Extract the (X, Y) coordinate from the center of the cell holding the provided text.  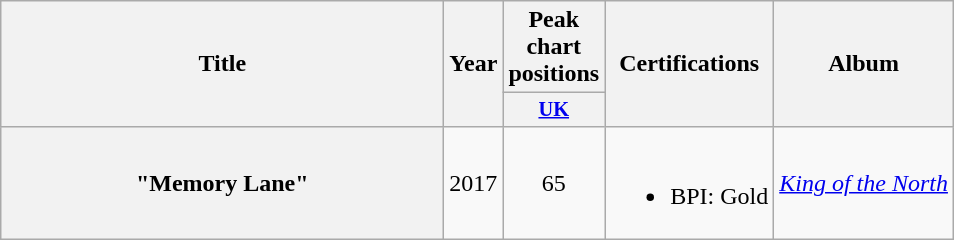
Peak chart positions (554, 47)
King of the North (864, 182)
65 (554, 182)
Year (474, 64)
Album (864, 64)
BPI: Gold (690, 182)
Title (222, 64)
"Memory Lane" (222, 182)
Certifications (690, 64)
UK (554, 110)
2017 (474, 182)
